Locate the cell with the specified text and output its [X, Y] center coordinate. 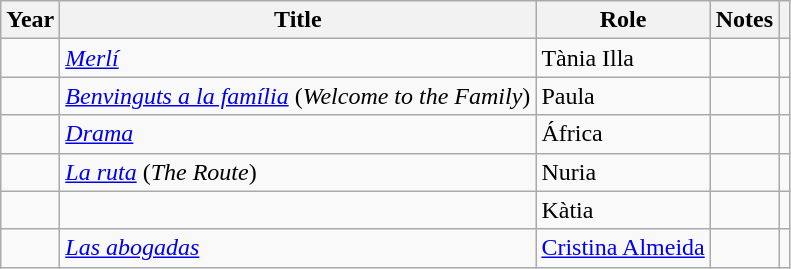
Year [30, 20]
Notes [744, 20]
Las abogadas [298, 248]
Nuria [623, 172]
Kàtia [623, 210]
La ruta (The Route) [298, 172]
Role [623, 20]
Merlí [298, 58]
Tània Illa [623, 58]
Paula [623, 96]
Benvinguts a la família (Welcome to the Family) [298, 96]
África [623, 134]
Cristina Almeida [623, 248]
Title [298, 20]
Drama [298, 134]
